Search for the cell housing the specified text and yield its (x, y) center coordinate. 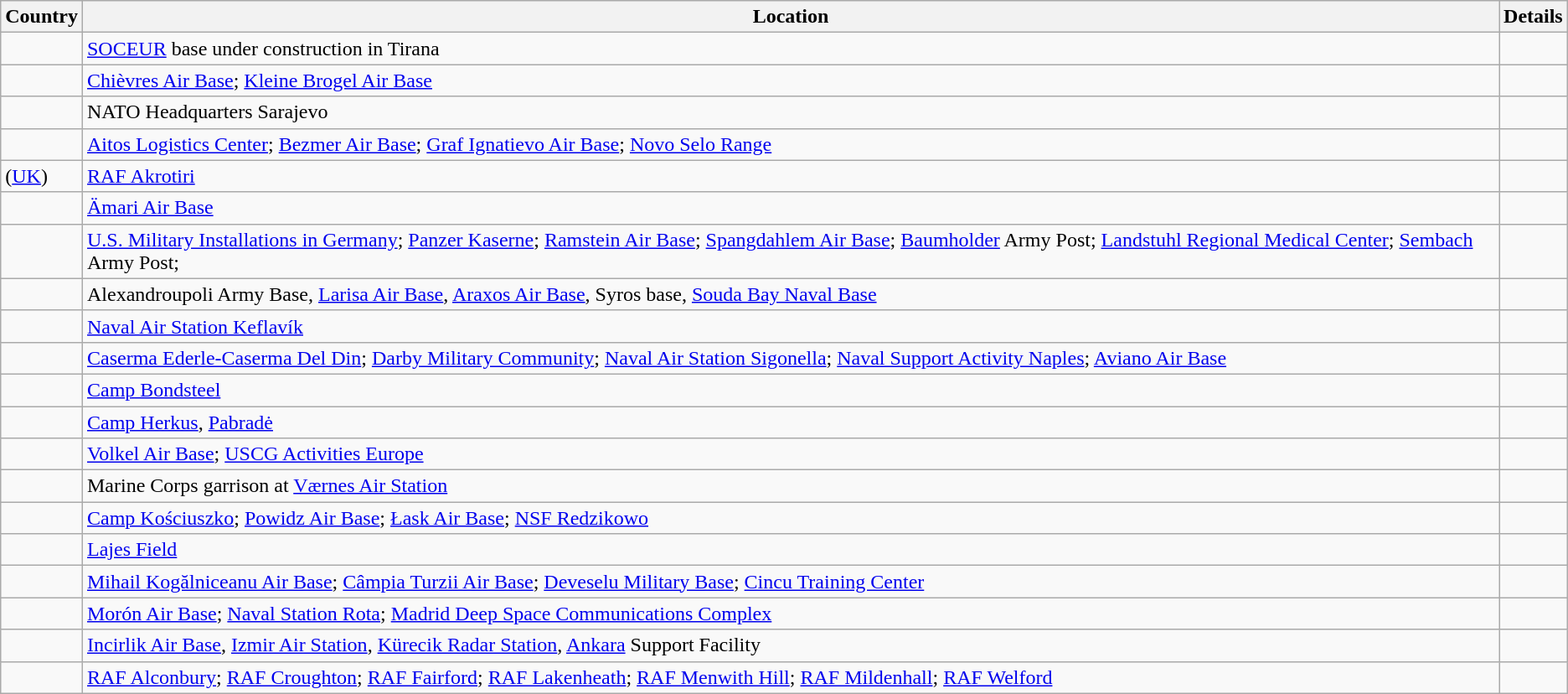
RAF Alconbury; RAF Croughton; RAF Fairford; RAF Lakenheath; RAF Menwith Hill; RAF Mildenhall; RAF Welford (791, 677)
Caserma Ederle-Caserma Del Din; Darby Military Community; Naval Air Station Sigonella; Naval Support Activity Naples; Aviano Air Base (791, 358)
Country (42, 17)
RAF Akrotiri (791, 176)
Aitos Logistics Center; Bezmer Air Base; Graf Ignatievo Air Base; Novo Selo Range (791, 144)
(UK) (42, 176)
Alexandroupoli Army Base, Larisa Air Base, Araxos Air Base, Syros base, Souda Bay Naval Base (791, 294)
Volkel Air Base; USCG Activities Europe (791, 454)
Naval Air Station Keflavík (791, 326)
Details (1534, 17)
Camp Kościuszko; Powidz Air Base; Łask Air Base; NSF Redzikowo (791, 518)
Marine Corps garrison at Værnes Air Station (791, 486)
NATO Headquarters Sarajevo (791, 112)
Incirlik Air Base, Izmir Air Station, Kürecik Radar Station, Ankara Support Facility (791, 645)
Mihail Kogălniceanu Air Base; Câmpia Turzii Air Base; Deveselu Military Base; Cincu Training Center (791, 582)
Camp Bondsteel (791, 390)
Lajes Field (791, 550)
Location (791, 17)
Camp Herkus, Pabradė (791, 422)
Ämari Air Base (791, 208)
SOCEUR base under construction in Tirana (791, 49)
Chièvres Air Base; Kleine Brogel Air Base (791, 80)
Morón Air Base; Naval Station Rota; Madrid Deep Space Communications Complex (791, 614)
